Extract the (X, Y) coordinate from the center of the cell holding the provided text.  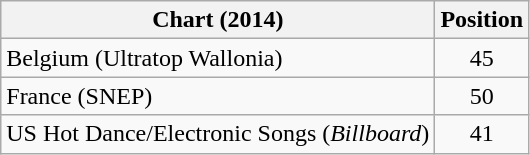
41 (482, 134)
US Hot Dance/Electronic Songs (Billboard) (218, 134)
Chart (2014) (218, 20)
50 (482, 96)
Belgium (Ultratop Wallonia) (218, 58)
45 (482, 58)
France (SNEP) (218, 96)
Position (482, 20)
